Return (x, y) of the center of cell containing provided text 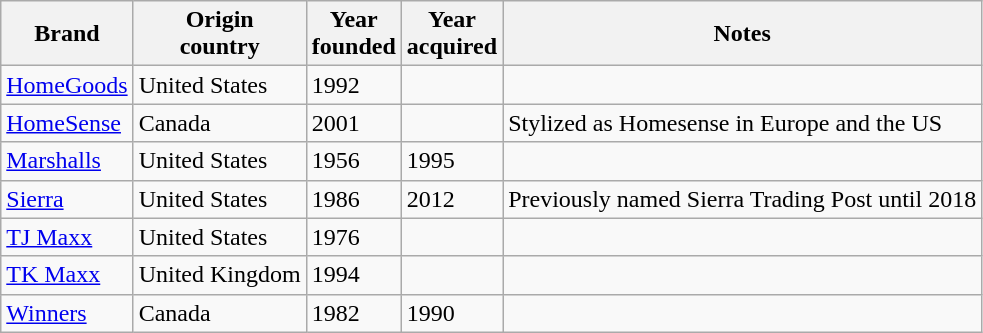
1956 (354, 161)
Previously named Sierra Trading Post until 2018 (742, 199)
HomeGoods (67, 85)
TJ Maxx (67, 237)
HomeSense (67, 123)
Stylized as Homesense in Europe and the US (742, 123)
United Kingdom (220, 275)
TK Maxx (67, 275)
1992 (354, 85)
1995 (452, 161)
Marshalls (67, 161)
1982 (354, 313)
1986 (354, 199)
Yearacquired (452, 34)
1990 (452, 313)
1994 (354, 275)
Sierra (67, 199)
Brand (67, 34)
Winners (67, 313)
Yearfounded (354, 34)
2001 (354, 123)
2012 (452, 199)
Notes (742, 34)
Origincountry (220, 34)
1976 (354, 237)
